Detect which cell encompasses the target text, then output its (x, y) center coordinate. 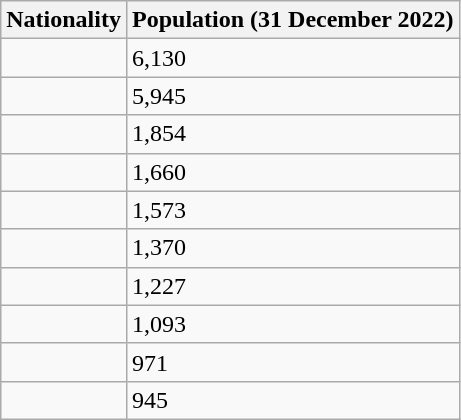
1,660 (292, 172)
1,854 (292, 134)
945 (292, 400)
6,130 (292, 58)
1,573 (292, 210)
1,227 (292, 286)
971 (292, 362)
1,370 (292, 248)
Nationality (64, 20)
1,093 (292, 324)
5,945 (292, 96)
Population (31 December 2022) (292, 20)
